Pinpoint the cell where the given text exists, returning its (x, y) midpoint coordinate. 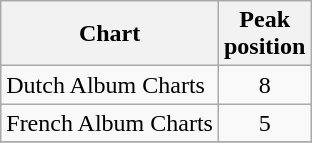
French Album Charts (110, 123)
Peakposition (264, 34)
Chart (110, 34)
5 (264, 123)
Dutch Album Charts (110, 85)
8 (264, 85)
